Capture the cell that displays the provided text and extract its [X, Y] central coordinate. 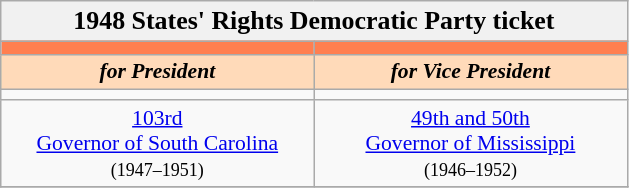
1948 States' Rights Democratic Party ticket [314, 21]
103rdGovernor of South Carolina(1947–1951) [158, 144]
for Vice President [470, 72]
49th and 50thGovernor of Mississippi(1946–1952) [470, 144]
for President [158, 72]
